Determine the (x, y) coordinate at the center of the cell enclosing the given text.  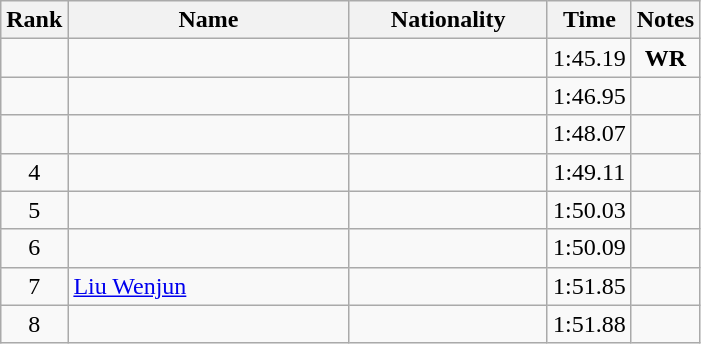
1:50.03 (589, 210)
7 (34, 286)
8 (34, 324)
1:50.09 (589, 248)
Rank (34, 20)
6 (34, 248)
1:49.11 (589, 172)
Liu Wenjun (208, 286)
5 (34, 210)
Notes (665, 20)
4 (34, 172)
1:48.07 (589, 134)
Nationality (448, 20)
1:46.95 (589, 96)
1:45.19 (589, 58)
Name (208, 20)
1:51.88 (589, 324)
WR (665, 58)
Time (589, 20)
1:51.85 (589, 286)
